Return the (x, y) coordinate for the center point of the cell that contains the specified text.  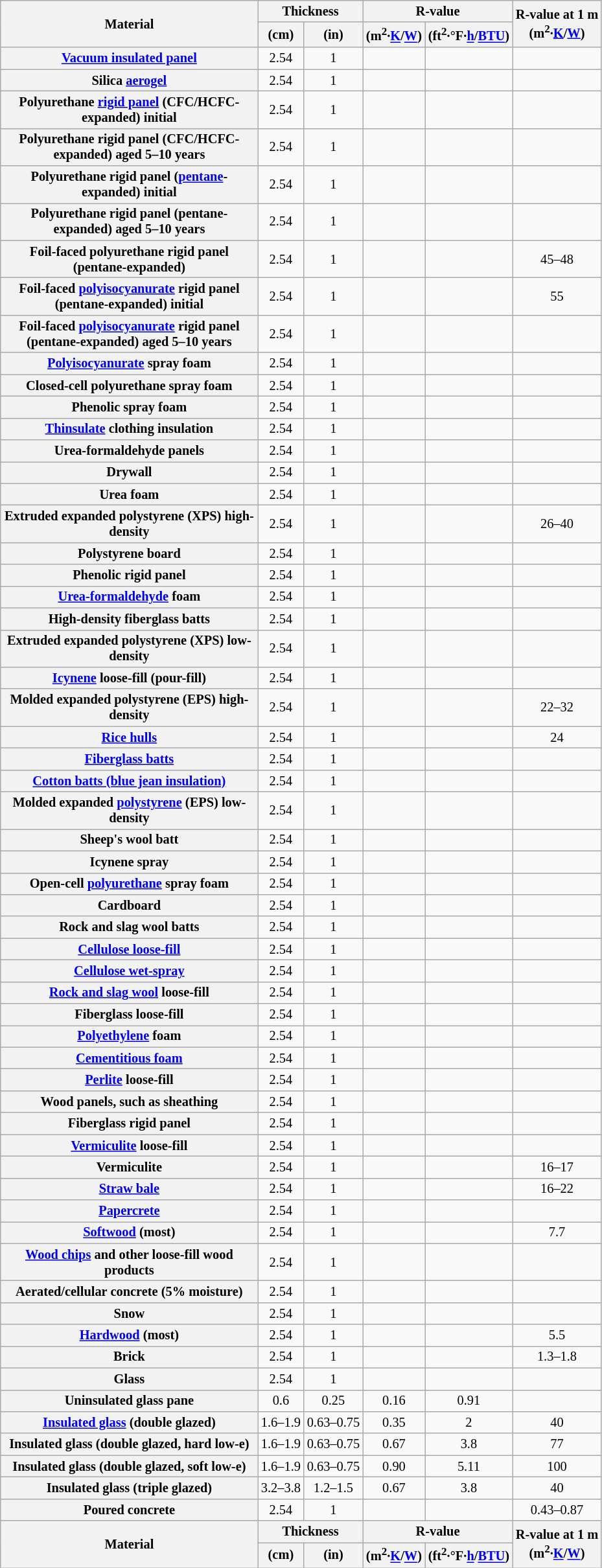
Cementitious foam (130, 1058)
Foil-faced polyurethane rigid panel (pentane-expanded) (130, 259)
Polyurethane rigid panel (pentane-expanded) initial (130, 185)
Glass (130, 1379)
Molded expanded polystyrene (EPS) high-density (130, 708)
Wood chips and other loose-fill wood products (130, 1262)
Urea foam (130, 494)
2 (469, 1422)
Fiberglass loose-fill (130, 1015)
Insulated glass (triple glazed) (130, 1488)
0.43–0.87 (557, 1510)
Foil-faced polyisocyanurate rigid panel (pentane-expanded) initial (130, 297)
Poured concrete (130, 1510)
Cardboard (130, 905)
Sheep's wool batt (130, 840)
Icynene spray (130, 862)
Open-cell polyurethane spray foam (130, 884)
0.90 (394, 1466)
Wood panels, such as sheathing (130, 1101)
Polystyrene board (130, 553)
High-density fiberglass batts (130, 619)
Extruded expanded polystyrene (XPS) low-density (130, 649)
24 (557, 737)
1.3–1.8 (557, 1357)
3.2–3.8 (281, 1488)
Polyethylene foam (130, 1036)
0.35 (394, 1422)
26–40 (557, 524)
Foil-faced polyisocyanurate rigid panel (pentane-expanded) aged 5–10 years (130, 334)
7.7 (557, 1232)
Fiberglass batts (130, 759)
100 (557, 1466)
Vermiculite loose-fill (130, 1146)
Polyurethane rigid panel (CFC/HCFC-expanded) initial (130, 110)
Drywall (130, 472)
22–32 (557, 708)
Rock and slag wool loose-fill (130, 993)
5.11 (469, 1466)
Polyurethane rigid panel (pentane-expanded) aged 5–10 years (130, 222)
Phenolic rigid panel (130, 575)
Insulated glass (double glazed, hard low-e) (130, 1444)
Cellulose wet-spray (130, 971)
5.5 (557, 1335)
Papercrete (130, 1210)
Closed-cell polyurethane spray foam (130, 386)
77 (557, 1444)
Polyisocyanurate spray foam (130, 363)
Vacuum insulated panel (130, 58)
Insulated glass (double glazed) (130, 1422)
Brick (130, 1357)
Urea-formaldehyde foam (130, 597)
Snow (130, 1313)
45–48 (557, 259)
Silica aerogel (130, 80)
Polyurethane rigid panel (CFC/HCFC-expanded) aged 5–10 years (130, 147)
1.2–1.5 (333, 1488)
0.6 (281, 1401)
Softwood (most) (130, 1232)
0.16 (394, 1401)
Icynene loose-fill (pour-fill) (130, 678)
Phenolic spray foam (130, 407)
Rice hulls (130, 737)
55 (557, 297)
Cellulose loose-fill (130, 949)
Hardwood (most) (130, 1335)
Aerated/cellular concrete (5% moisture) (130, 1291)
Insulated glass (double glazed, soft low-e) (130, 1466)
Extruded expanded polystyrene (XPS) high-density (130, 524)
Perlite loose-fill (130, 1080)
Fiberglass rigid panel (130, 1124)
0.91 (469, 1401)
0.25 (333, 1401)
Uninsulated glass pane (130, 1401)
Cotton batts (blue jean insulation) (130, 781)
Straw bale (130, 1189)
Thinsulate clothing insulation (130, 429)
Molded expanded polystyrene (EPS) low-density (130, 811)
16–17 (557, 1167)
Vermiculite (130, 1167)
Rock and slag wool batts (130, 927)
16–22 (557, 1189)
Urea-formaldehyde panels (130, 450)
